For the text-containing cell, return its midpoint in [x, y] coordinate format. 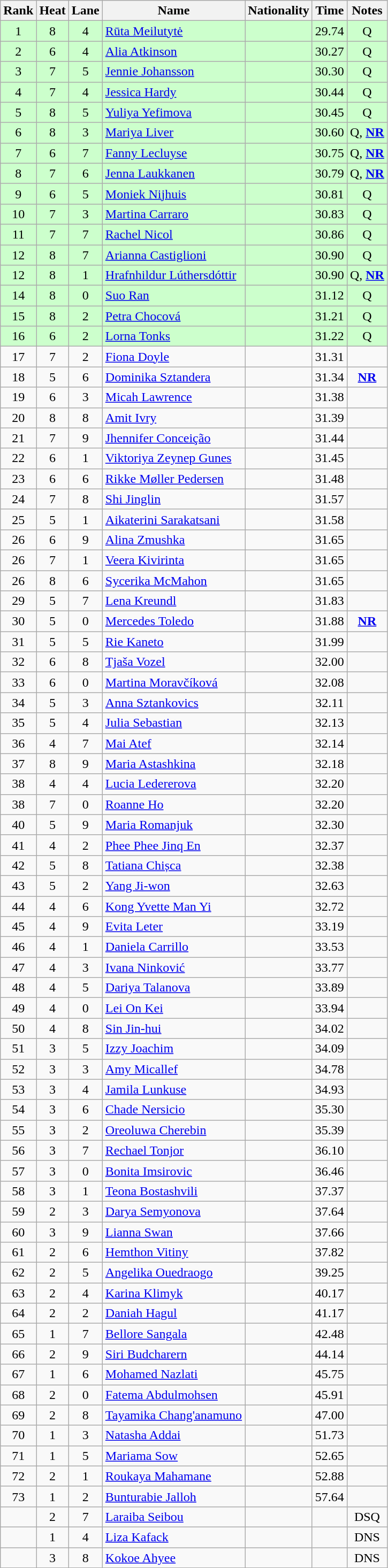
Jessica Hardy [173, 92]
Rechael Tonjor [173, 1150]
31 [18, 642]
30.27 [330, 51]
69 [18, 1415]
Mercedes Toledo [173, 621]
52.88 [330, 1476]
32.18 [330, 764]
31.58 [330, 519]
Time [330, 11]
Jenna Laukkanen [173, 173]
31.21 [330, 316]
DSQ [367, 1517]
Rank [18, 11]
Martina Carraro [173, 214]
35.39 [330, 1130]
51 [18, 1049]
45.75 [330, 1374]
Fiona Doyle [173, 357]
32.63 [330, 886]
31.83 [330, 601]
30.44 [330, 92]
Lena Kreundl [173, 601]
30.30 [330, 72]
32.13 [330, 723]
31.22 [330, 336]
32.37 [330, 845]
Rie Kaneto [173, 642]
Nationality [279, 11]
Name [173, 11]
30.86 [330, 234]
Roukaya Mahamane [173, 1476]
30.75 [330, 153]
34 [18, 703]
Martina Moravčíková [173, 682]
31.88 [330, 621]
Yang Ji-won [173, 886]
Kokoe Ahyee [173, 1558]
22 [18, 458]
33.94 [330, 1008]
73 [18, 1496]
Liza Kafack [173, 1537]
55 [18, 1130]
56 [18, 1150]
Rūta Meilutytė [173, 31]
Sycerika McMahon [173, 580]
Darya Semyonova [173, 1211]
52 [18, 1069]
Arianna Castiglioni [173, 255]
Viktoriya Zeynep Gunes [173, 458]
Bellore Sangala [173, 1334]
32.11 [330, 703]
Alia Atkinson [173, 51]
29.74 [330, 31]
Lane [86, 11]
51.73 [330, 1435]
21 [18, 438]
Anna Sztankovics [173, 703]
Jhennifer Conceição [173, 438]
31.34 [330, 377]
37 [18, 764]
Notes [367, 11]
Alina Zmushka [173, 540]
24 [18, 499]
Rikke Møller Pedersen [173, 479]
57.64 [330, 1496]
Amy Micallef [173, 1069]
49 [18, 1008]
Shi Jinglin [173, 499]
33.53 [330, 947]
Lianna Swan [173, 1232]
Kong Yvette Man Yi [173, 906]
50 [18, 1028]
25 [18, 519]
34.02 [330, 1028]
Bunturabie Jalloh [173, 1496]
64 [18, 1313]
Tayamika Chang'anamuno [173, 1415]
Evita Leter [173, 927]
42 [18, 865]
Mohamed Nazlati [173, 1374]
Sin Jin-hui [173, 1028]
31.38 [330, 397]
59 [18, 1211]
15 [18, 316]
54 [18, 1110]
Tatiana Chișca [173, 865]
33.19 [330, 927]
30.81 [330, 194]
36.46 [330, 1171]
48 [18, 988]
Chade Nersicio [173, 1110]
34.78 [330, 1069]
16 [18, 336]
40.17 [330, 1293]
34.09 [330, 1049]
Daniela Carrillo [173, 947]
Amit Ivry [173, 418]
Hrafnhildur Lúthersdóttir [173, 275]
31.45 [330, 458]
30.60 [330, 133]
53 [18, 1089]
45.91 [330, 1395]
37.64 [330, 1211]
Heat [52, 11]
36.10 [330, 1150]
Daniah Hagul [173, 1313]
32.08 [330, 682]
45 [18, 927]
Dariya Talanova [173, 988]
Bonita Imsirovic [173, 1171]
57 [18, 1171]
72 [18, 1476]
20 [18, 418]
32.14 [330, 743]
35.30 [330, 1110]
34.93 [330, 1089]
Siri Budcharern [173, 1354]
Fanny Lecluyse [173, 153]
42.48 [330, 1334]
37.37 [330, 1191]
31.39 [330, 418]
Suo Ran [173, 296]
31.48 [330, 479]
19 [18, 397]
58 [18, 1191]
62 [18, 1273]
Petra Chocová [173, 316]
33.89 [330, 988]
39.25 [330, 1273]
37.66 [330, 1232]
Maria Romanjuk [173, 825]
Moniek Nijhuis [173, 194]
Izzy Joachim [173, 1049]
29 [18, 601]
Tjaša Vozel [173, 662]
23 [18, 479]
Roanne Ho [173, 804]
67 [18, 1374]
44 [18, 906]
Maria Astashkina [173, 764]
41 [18, 845]
41.17 [330, 1313]
36 [18, 743]
44.14 [330, 1354]
31.44 [330, 438]
Teona Bostashvili [173, 1191]
66 [18, 1354]
47 [18, 967]
30.83 [330, 214]
33.77 [330, 967]
Julia Sebastian [173, 723]
Mai Atef [173, 743]
Lucia Ledererova [173, 784]
46 [18, 947]
35 [18, 723]
31.57 [330, 499]
37.82 [330, 1252]
63 [18, 1293]
31.12 [330, 296]
32.00 [330, 662]
32.30 [330, 825]
Fatema Abdulmohsen [173, 1395]
30.79 [330, 173]
Mariama Sow [173, 1456]
Karina Klimyk [173, 1293]
17 [18, 357]
Micah Lawrence [173, 397]
30.45 [330, 112]
61 [18, 1252]
Angelika Ouedraogo [173, 1273]
Lei On Kei [173, 1008]
10 [18, 214]
70 [18, 1435]
Oreoluwa Cherebin [173, 1130]
31.99 [330, 642]
71 [18, 1456]
Ivana Ninković [173, 967]
Lorna Tonks [173, 336]
40 [18, 825]
Laraiba Seibou [173, 1517]
14 [18, 296]
Aikaterini Sarakatsani [173, 519]
Dominika Sztandera [173, 377]
65 [18, 1334]
Mariya Liver [173, 133]
Hemthon Vitiny [173, 1252]
Yuliya Yefimova [173, 112]
47.00 [330, 1415]
43 [18, 886]
68 [18, 1395]
Jennie Johansson [173, 72]
11 [18, 234]
32.72 [330, 906]
30 [18, 621]
18 [18, 377]
33 [18, 682]
31.31 [330, 357]
52.65 [330, 1456]
Jamila Lunkuse [173, 1089]
32 [18, 662]
60 [18, 1232]
Rachel Nicol [173, 234]
Natasha Addai [173, 1435]
32.38 [330, 865]
Veera Kivirinta [173, 560]
Phee Phee Jinq En [173, 845]
